Scan for the cell matching the given text and deliver its (x, y) coordinate at center. 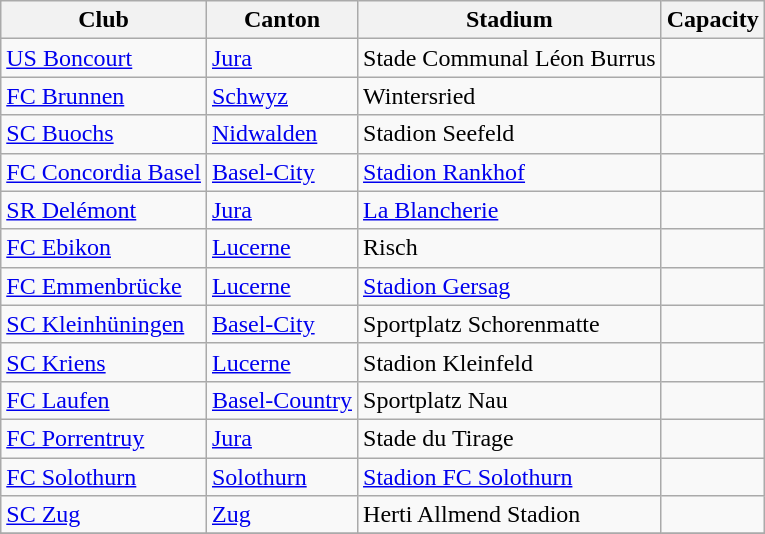
SC Kleinhüningen (104, 324)
Capacity (712, 20)
Schwyz (282, 96)
FC Porrentruy (104, 438)
Stadion Rankhof (510, 172)
US Boncourt (104, 58)
Stade Communal Léon Burrus (510, 58)
FC Ebikon (104, 248)
Stade du Tirage (510, 438)
Stadion Gersag (510, 286)
SC Buochs (104, 134)
Stadion Seefeld (510, 134)
FC Emmenbrücke (104, 286)
Basel-Country (282, 400)
SC Zug (104, 515)
SR Delémont (104, 210)
Sportplatz Schorenmatte (510, 324)
Solothurn (282, 477)
Stadion FC Solothurn (510, 477)
FC Laufen (104, 400)
Wintersried (510, 96)
FC Solothurn (104, 477)
Sportplatz Nau (510, 400)
Risch (510, 248)
FC Concordia Basel (104, 172)
Stadion Kleinfeld (510, 362)
La Blancherie (510, 210)
SC Kriens (104, 362)
Club (104, 20)
Zug (282, 515)
Herti Allmend Stadion (510, 515)
FC Brunnen (104, 96)
Nidwalden (282, 134)
Stadium (510, 20)
Canton (282, 20)
